Detect which cell encompasses the target text, then output its (X, Y) center coordinate. 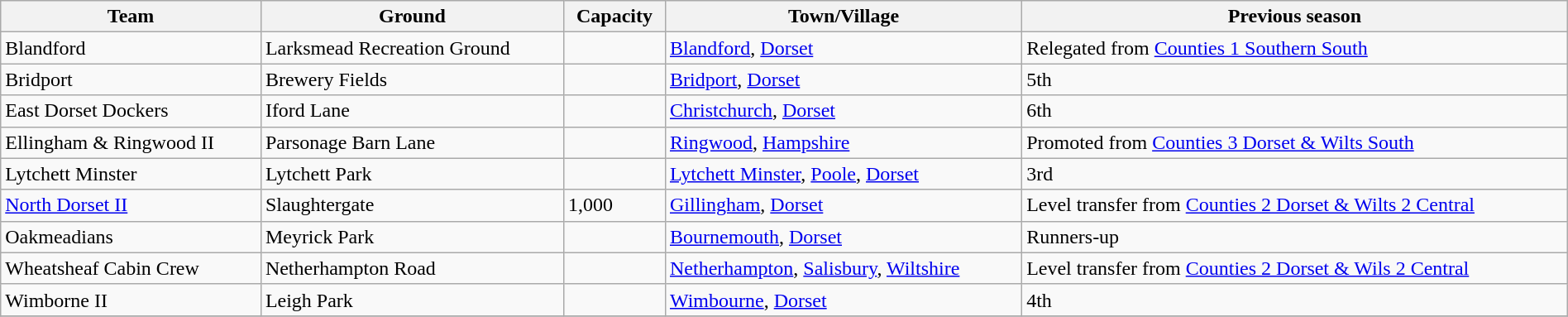
Ground (412, 17)
Ringwood, Hampshire (844, 142)
5th (1295, 79)
Meyrick Park (412, 237)
Christchurch, Dorset (844, 111)
Wimborne II (131, 300)
Wimbourne, Dorset (844, 300)
Slaughtergate (412, 205)
Previous season (1295, 17)
North Dorset II (131, 205)
Blandford (131, 48)
Capacity (615, 17)
Ellingham & Ringwood II (131, 142)
Wheatsheaf Cabin Crew (131, 268)
Iford Lane (412, 111)
Parsonage Barn Lane (412, 142)
Team (131, 17)
6th (1295, 111)
Level transfer from Counties 2 Dorset & Wils 2 Central (1295, 268)
Brewery Fields (412, 79)
East Dorset Dockers (131, 111)
Runners-up (1295, 237)
Promoted from Counties 3 Dorset & Wilts South (1295, 142)
Gillingham, Dorset (844, 205)
Blandford, Dorset (844, 48)
Level transfer from Counties 2 Dorset & Wilts 2 Central (1295, 205)
Bridport, Dorset (844, 79)
Relegated from Counties 1 Southern South (1295, 48)
Lytchett Park (412, 174)
Larksmead Recreation Ground (412, 48)
Oakmeadians (131, 237)
Town/Village (844, 17)
Lytchett Minster (131, 174)
Bournemouth, Dorset (844, 237)
Netherhampton, Salisbury, Wiltshire (844, 268)
4th (1295, 300)
1,000 (615, 205)
Leigh Park (412, 300)
Bridport (131, 79)
3rd (1295, 174)
Lytchett Minster, Poole, Dorset (844, 174)
Netherhampton Road (412, 268)
